Capture the cell that displays the provided text and extract its [X, Y] central coordinate. 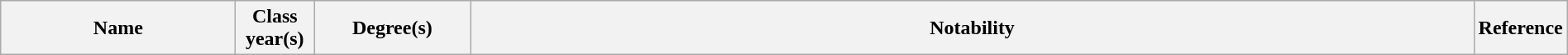
Notability [973, 28]
Name [118, 28]
Class year(s) [275, 28]
Degree(s) [392, 28]
Reference [1520, 28]
